Scan for the cell matching the given text and deliver its [x, y] coordinate at center. 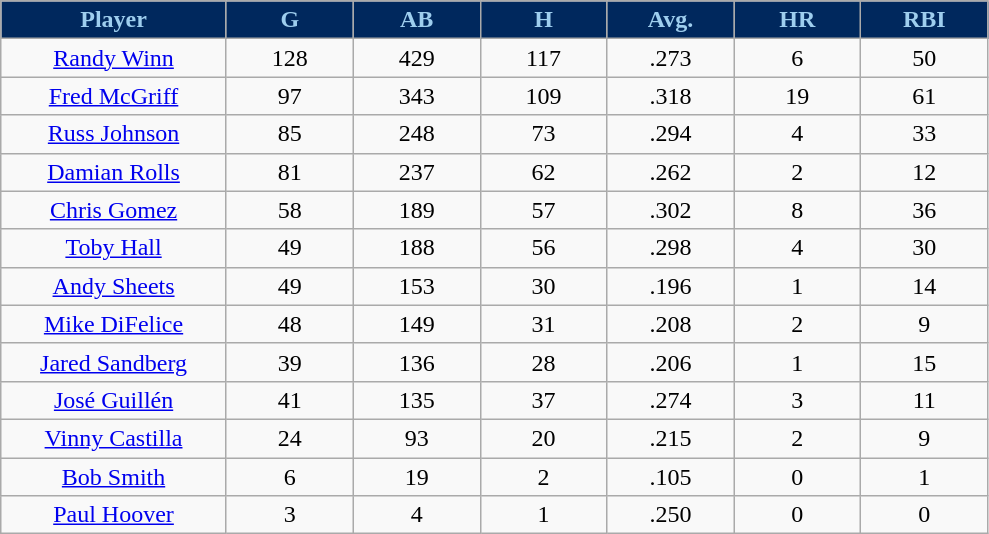
Damian Rolls [114, 172]
57 [544, 210]
73 [544, 134]
11 [924, 400]
149 [416, 324]
.298 [670, 248]
.208 [670, 324]
Player [114, 20]
136 [416, 362]
José Guillén [114, 400]
117 [544, 58]
153 [416, 286]
Paul Hoover [114, 515]
Randy Winn [114, 58]
81 [290, 172]
Fred McGriff [114, 96]
8 [798, 210]
37 [544, 400]
62 [544, 172]
24 [290, 438]
61 [924, 96]
85 [290, 134]
128 [290, 58]
Russ Johnson [114, 134]
109 [544, 96]
20 [544, 438]
.215 [670, 438]
50 [924, 58]
248 [416, 134]
31 [544, 324]
Mike DiFelice [114, 324]
343 [416, 96]
.318 [670, 96]
237 [416, 172]
RBI [924, 20]
135 [416, 400]
.273 [670, 58]
.206 [670, 362]
39 [290, 362]
Vinny Castilla [114, 438]
48 [290, 324]
189 [416, 210]
429 [416, 58]
.250 [670, 515]
93 [416, 438]
56 [544, 248]
Bob Smith [114, 477]
G [290, 20]
Andy Sheets [114, 286]
28 [544, 362]
.274 [670, 400]
.196 [670, 286]
AB [416, 20]
12 [924, 172]
.262 [670, 172]
97 [290, 96]
41 [290, 400]
HR [798, 20]
15 [924, 362]
Toby Hall [114, 248]
14 [924, 286]
Avg. [670, 20]
36 [924, 210]
.105 [670, 477]
33 [924, 134]
Chris Gomez [114, 210]
Jared Sandberg [114, 362]
H [544, 20]
58 [290, 210]
.302 [670, 210]
.294 [670, 134]
188 [416, 248]
